Capture the cell that displays the provided text and extract its [X, Y] central coordinate. 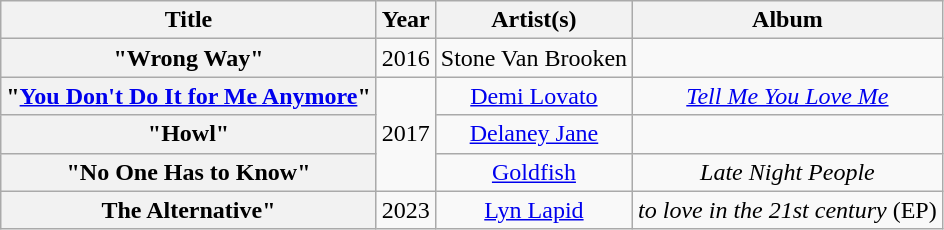
Tell Me You Love Me [788, 96]
Delaney Jane [534, 134]
Artist(s) [534, 20]
Album [788, 20]
"Howl" [188, 134]
"Wrong Way" [188, 58]
2016 [406, 58]
Lyn Lapid [534, 210]
The Alternative" [188, 210]
Goldfish [534, 172]
"You Don't Do It for Me Anymore" [188, 96]
Year [406, 20]
Stone Van Brooken [534, 58]
Demi Lovato [534, 96]
Title [188, 20]
2023 [406, 210]
"No One Has to Know" [188, 172]
2017 [406, 134]
to love in the 21st century (EP) [788, 210]
Late Night People [788, 172]
